Output the [x, y] coordinate of the center of the cell containing the given text.  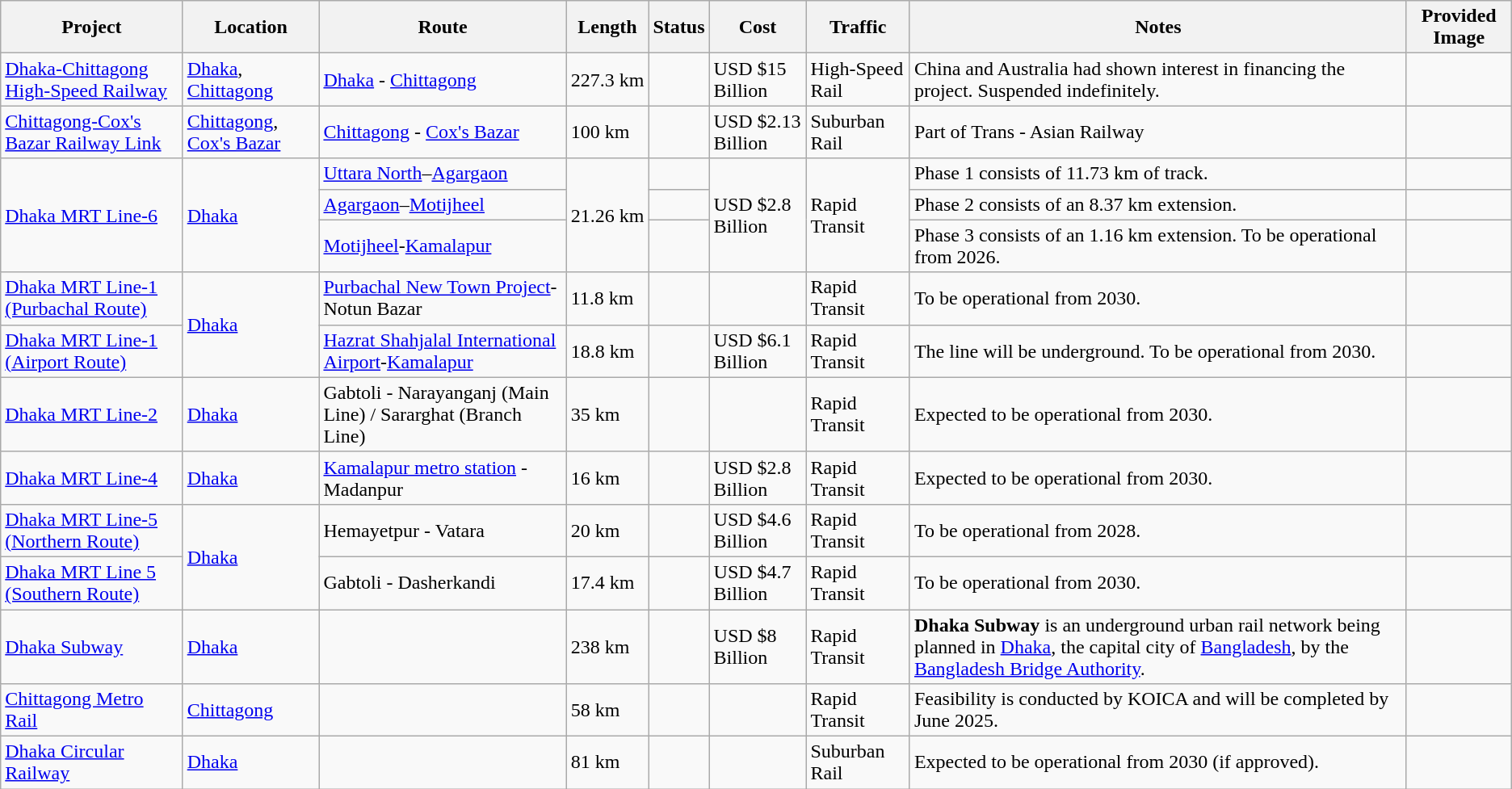
Route [443, 27]
Expected to be operational from 2030 (if approved). [1158, 762]
Purbachal New Town Project- Notun Bazar [443, 299]
Length [607, 27]
17.4 km [607, 583]
227.3 km [607, 79]
Dhaka, Chittagong [250, 79]
Agargaon–Motijheel [443, 204]
Dhaka Circular Railway [92, 762]
Gabtoli - Dasherkandi [443, 583]
Uttara North–Agargaon [443, 174]
11.8 km [607, 299]
Phase 1 consists of 11.73 km of track. [1158, 174]
Dhaka MRT Line 5 (Southern Route) [92, 583]
Part of Trans - Asian Railway [1158, 132]
18.8 km [607, 350]
35 km [607, 414]
Notes [1158, 27]
Motijheel-Kamalapur [443, 246]
USD $4.7 Billion [758, 583]
20 km [607, 530]
The line will be underground. To be operational from 2030. [1158, 350]
Chittagong-Cox's Bazar Railway Link [92, 132]
Traffic [858, 27]
Dhaka MRT Line-6 [92, 215]
Dhaka Subway [92, 646]
Hemayetpur - Vatara [443, 530]
USD $2.13 Billion [758, 132]
Provided Image [1459, 27]
Feasibility is conducted by KOICA and will be completed by June 2025. [1158, 711]
To be operational from 2028. [1158, 530]
81 km [607, 762]
Dhaka MRT Line-4 [92, 478]
Project [92, 27]
Dhaka MRT Line-1 (Airport Route) [92, 350]
58 km [607, 711]
16 km [607, 478]
Dhaka Subway is an underground urban rail network being planned in Dhaka, the capital city of Bangladesh, by the Bangladesh Bridge Authority. [1158, 646]
Kamalapur metro station - Madanpur [443, 478]
21.26 km [607, 215]
Dhaka - Chittagong [443, 79]
Cost [758, 27]
Location [250, 27]
Chittagong [250, 711]
USD $6.1 Billion [758, 350]
Dhaka MRT Line-1 (Purbachal Route) [92, 299]
Chittagong Metro Rail [92, 711]
Dhaka MRT Line-5 (Northern Route) [92, 530]
Phase 3 consists of an 1.16 km extension. To be operational from 2026. [1158, 246]
100 km [607, 132]
USD $15 Billion [758, 79]
Phase 2 consists of an 8.37 km extension. [1158, 204]
Gabtoli - Narayanganj (Main Line) / Sararghat (Branch Line) [443, 414]
Hazrat Shahjalal International Airport-Kamalapur [443, 350]
238 km [607, 646]
Chittagong - Cox's Bazar [443, 132]
USD $8 Billion [758, 646]
China and Australia had shown interest in financing the project. Suspended indefinitely. [1158, 79]
USD $4.6 Billion [758, 530]
Chittagong, Cox's Bazar [250, 132]
Dhaka MRT Line-2 [92, 414]
High-Speed Rail [858, 79]
Status [678, 27]
Dhaka-Chittagong High-Speed Railway [92, 79]
